Identify which cell holds the provided text, then report its (x, y) central coordinate. 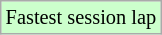
Fastest session lap (81, 17)
